Provide the (x, y) coordinate of the cell's center where the given text is located.  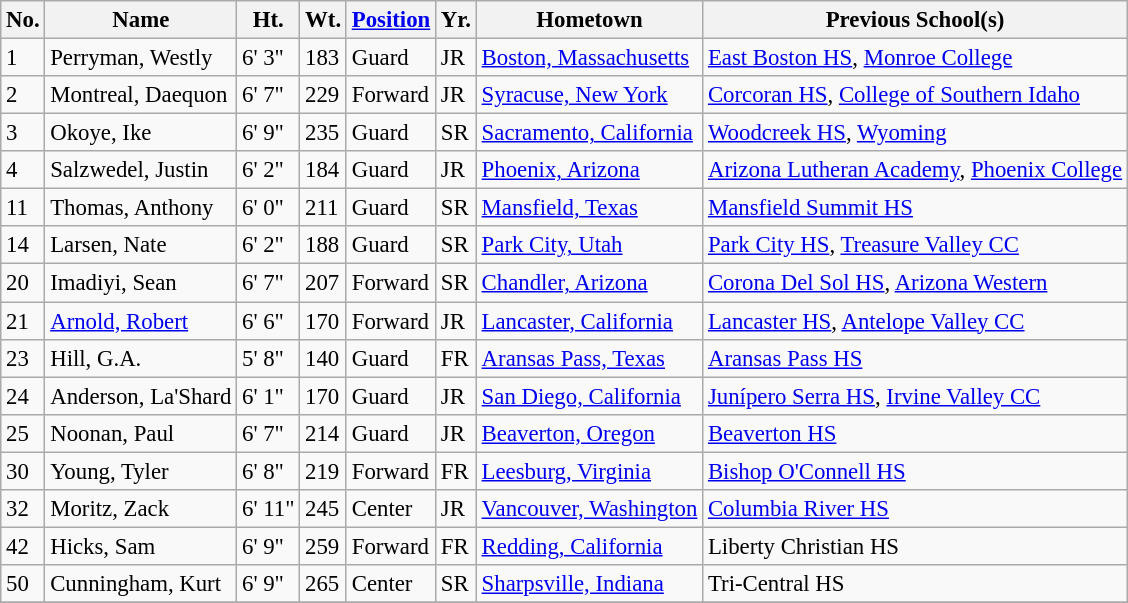
42 (23, 546)
Montreal, Daequon (141, 95)
235 (324, 133)
32 (23, 509)
Noonan, Paul (141, 433)
245 (324, 509)
Lancaster, California (589, 321)
219 (324, 471)
Boston, Massachusetts (589, 58)
188 (324, 245)
Liberty Christian HS (916, 546)
Hometown (589, 20)
Park City HS, Treasure Valley CC (916, 245)
Phoenix, Arizona (589, 170)
2 (23, 95)
Syracuse, New York (589, 95)
Okoye, Ike (141, 133)
Salzwedel, Justin (141, 170)
Beaverton, Oregon (589, 433)
Thomas, Anthony (141, 208)
Columbia River HS (916, 509)
6' 3" (268, 58)
Aransas Pass, Texas (589, 358)
Chandler, Arizona (589, 283)
Name (141, 20)
Corcoran HS, College of Southern Idaho (916, 95)
Hill, G.A. (141, 358)
Hicks, Sam (141, 546)
183 (324, 58)
21 (23, 321)
Vancouver, Washington (589, 509)
Sacramento, California (589, 133)
Yr. (456, 20)
Position (390, 20)
Larsen, Nate (141, 245)
Arnold, Robert (141, 321)
207 (324, 283)
Imadiyi, Sean (141, 283)
30 (23, 471)
1 (23, 58)
Anderson, La'Shard (141, 396)
Sharpsville, Indiana (589, 584)
San Diego, California (589, 396)
6' 0" (268, 208)
Lancaster HS, Antelope Valley CC (916, 321)
Redding, California (589, 546)
Tri-Central HS (916, 584)
25 (23, 433)
6' 1" (268, 396)
East Boston HS, Monroe College (916, 58)
140 (324, 358)
Previous School(s) (916, 20)
4 (23, 170)
Young, Tyler (141, 471)
Perryman, Westly (141, 58)
24 (23, 396)
211 (324, 208)
3 (23, 133)
184 (324, 170)
214 (324, 433)
50 (23, 584)
Wt. (324, 20)
No. (23, 20)
6' 8" (268, 471)
6' 11" (268, 509)
Ht. (268, 20)
Arizona Lutheran Academy, Phoenix College (916, 170)
Bishop O'Connell HS (916, 471)
Aransas Pass HS (916, 358)
23 (23, 358)
Moritz, Zack (141, 509)
Leesburg, Virginia (589, 471)
259 (324, 546)
14 (23, 245)
Junípero Serra HS, Irvine Valley CC (916, 396)
Cunningham, Kurt (141, 584)
Mansfield Summit HS (916, 208)
265 (324, 584)
229 (324, 95)
Corona Del Sol HS, Arizona Western (916, 283)
11 (23, 208)
Park City, Utah (589, 245)
20 (23, 283)
Woodcreek HS, Wyoming (916, 133)
Beaverton HS (916, 433)
Mansfield, Texas (589, 208)
6' 6" (268, 321)
5' 8" (268, 358)
